Capture the cell that displays the provided text and extract its [X, Y] central coordinate. 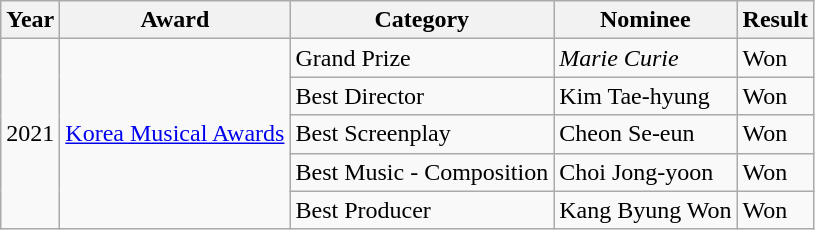
Category [422, 20]
Best Screenplay [422, 134]
Choi Jong-yoon [646, 172]
Kang Byung Won [646, 210]
Kim Tae-hyung [646, 96]
Best Director [422, 96]
Best Producer [422, 210]
Grand Prize [422, 58]
Year [30, 20]
Korea Musical Awards [175, 134]
Best Music - Composition [422, 172]
Cheon Se-eun [646, 134]
Result [775, 20]
Marie Curie [646, 58]
Award [175, 20]
2021 [30, 134]
Nominee [646, 20]
